Find where the given text appears and provide that cell's center as (X, Y) coordinate. 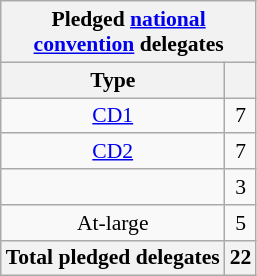
Type (113, 80)
At-large (113, 223)
CD2 (113, 152)
Pledged nationalconvention delegates (129, 32)
CD1 (113, 116)
3 (241, 187)
5 (241, 223)
22 (241, 258)
Total pledged delegates (113, 258)
